Detect which cell encompasses the target text, then output its (x, y) center coordinate. 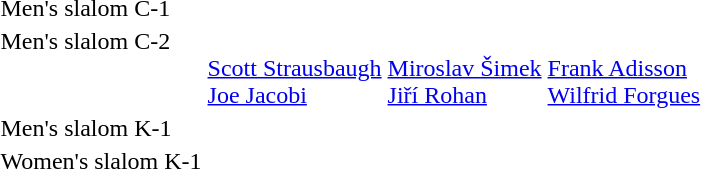
Scott StrausbaughJoe Jacobi (294, 68)
Miroslav ŠimekJiří Rohan (464, 68)
